Pinpoint the cell where the given text exists, returning its [X, Y] midpoint coordinate. 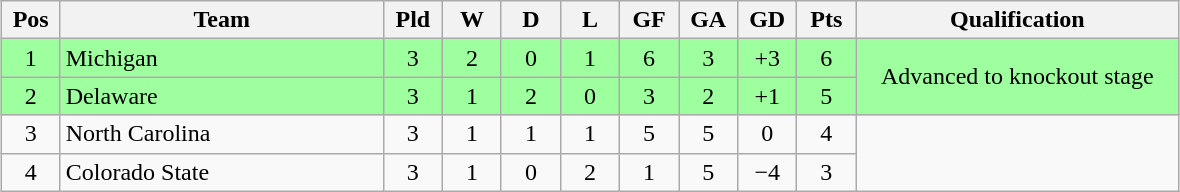
+1 [768, 96]
Qualification [1018, 20]
GF [650, 20]
Delaware [222, 96]
L [590, 20]
Team [222, 20]
Pos [30, 20]
W [472, 20]
Pts [826, 20]
−4 [768, 172]
GD [768, 20]
Michigan [222, 58]
Advanced to knockout stage [1018, 77]
D [530, 20]
Pld [412, 20]
North Carolina [222, 134]
GA [708, 20]
Colorado State [222, 172]
+3 [768, 58]
